Output the (x, y) coordinate of the center of the cell containing the given text.  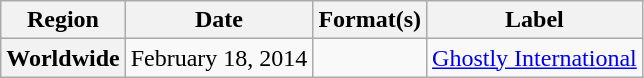
February 18, 2014 (219, 58)
Label (535, 20)
Worldwide (63, 58)
Date (219, 20)
Region (63, 20)
Format(s) (370, 20)
Ghostly International (535, 58)
